Pinpoint the cell where the given text exists, returning its (X, Y) midpoint coordinate. 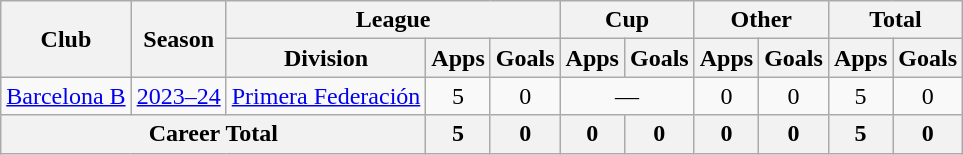
2023–24 (178, 96)
League (393, 20)
— (627, 96)
Barcelona B (66, 96)
Season (178, 39)
Cup (627, 20)
Total (895, 20)
Club (66, 39)
Other (761, 20)
Division (326, 58)
Primera Federación (326, 96)
Career Total (214, 134)
